Locate the cell with the specified text and output its (x, y) center coordinate. 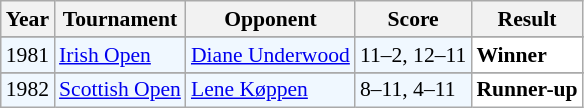
Scottish Open (120, 90)
Tournament (120, 19)
Year (28, 19)
Result (526, 19)
1982 (28, 90)
8–11, 4–11 (413, 90)
Irish Open (120, 55)
Opponent (270, 19)
Score (413, 19)
1981 (28, 55)
Diane Underwood (270, 55)
Winner (526, 55)
Runner-up (526, 90)
Lene Køppen (270, 90)
11–2, 12–11 (413, 55)
